Locate the cell with the specified text and output its (X, Y) center coordinate. 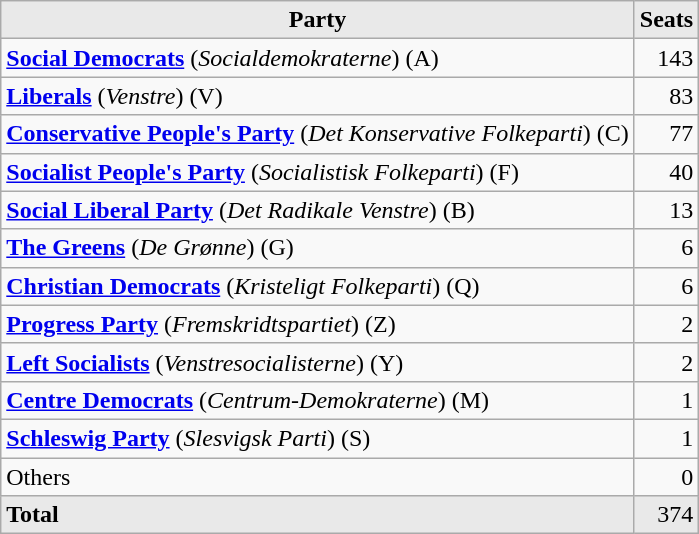
The Greens (De Grønne) (G) (318, 248)
Liberals (Venstre) (V) (318, 96)
Seats (666, 20)
Social Democrats (Socialdemokraterne) (A) (318, 58)
Party (318, 20)
Schleswig Party (Slesvigsk Parti) (S) (318, 438)
374 (666, 515)
77 (666, 134)
Conservative People's Party (Det Konservative Folkeparti) (C) (318, 134)
0 (666, 477)
Socialist People's Party (Socialistisk Folkeparti) (F) (318, 172)
Social Liberal Party (Det Radikale Venstre) (B) (318, 210)
Left Socialists (Venstresocialisterne) (Y) (318, 362)
Progress Party (Fremskridtspartiet) (Z) (318, 324)
Total (318, 515)
83 (666, 96)
Others (318, 477)
13 (666, 210)
Christian Democrats (Kristeligt Folkeparti) (Q) (318, 286)
Centre Democrats (Centrum-Demokraterne) (M) (318, 400)
143 (666, 58)
40 (666, 172)
